Capture the cell that displays the provided text and extract its [X, Y] central coordinate. 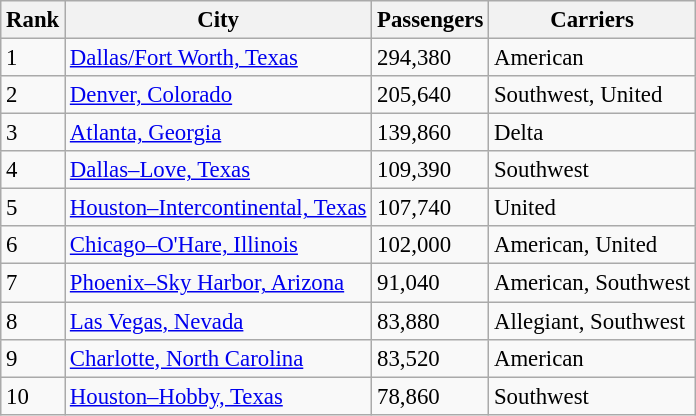
294,380 [430, 58]
78,860 [430, 396]
American, Southwest [592, 283]
91,040 [430, 283]
4 [33, 170]
7 [33, 283]
Denver, Colorado [218, 95]
Las Vegas, Nevada [218, 321]
American, United [592, 245]
City [218, 20]
9 [33, 358]
102,000 [430, 245]
Dallas/Fort Worth, Texas [218, 58]
5 [33, 208]
83,880 [430, 321]
Atlanta, Georgia [218, 133]
Phoenix–Sky Harbor, Arizona [218, 283]
205,640 [430, 95]
Dallas–Love, Texas [218, 170]
Charlotte, North Carolina [218, 358]
Chicago–O'Hare, Illinois [218, 245]
Carriers [592, 20]
Southwest, United [592, 95]
109,390 [430, 170]
83,520 [430, 358]
139,860 [430, 133]
3 [33, 133]
8 [33, 321]
6 [33, 245]
2 [33, 95]
Delta [592, 133]
Houston–Hobby, Texas [218, 396]
107,740 [430, 208]
Allegiant, Southwest [592, 321]
1 [33, 58]
Passengers [430, 20]
10 [33, 396]
Rank [33, 20]
Houston–Intercontinental, Texas [218, 208]
United [592, 208]
